Capture the cell that displays the provided text and extract its [x, y] central coordinate. 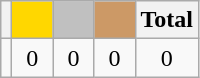
Total [167, 20]
